Locate the cell with the specified text and output its (x, y) center coordinate. 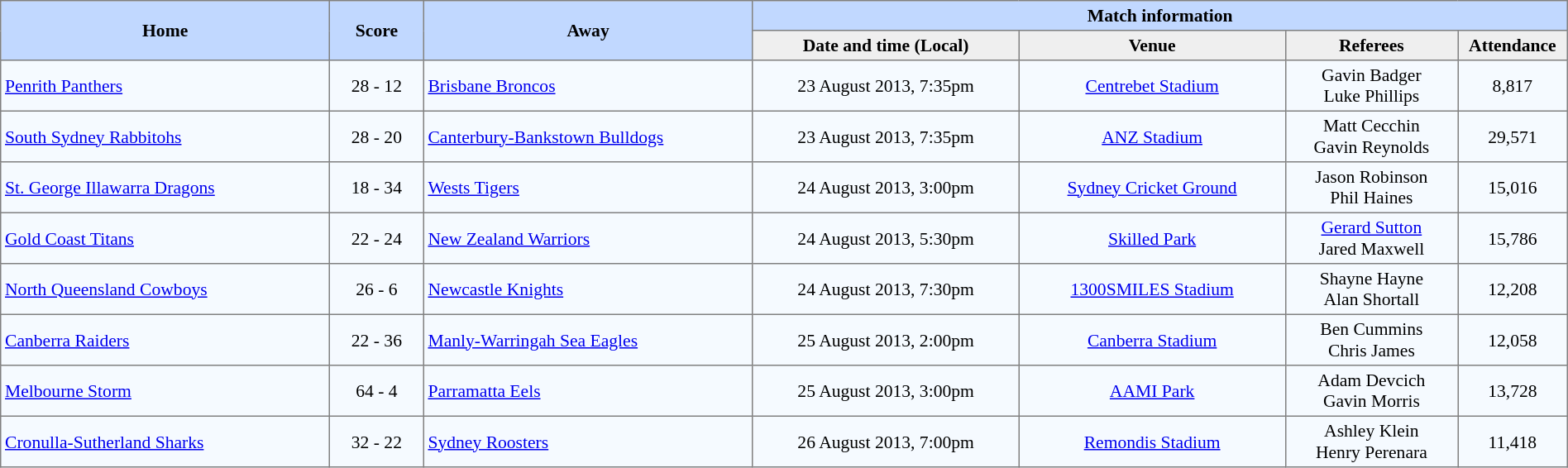
26 August 2013, 7:00pm (886, 442)
Gold Coast Titans (165, 238)
64 - 4 (377, 391)
St. George Illawarra Dragons (165, 188)
Wests Tigers (588, 188)
Match information (1159, 16)
Referees (1371, 45)
12,208 (1513, 289)
15,016 (1513, 188)
24 August 2013, 5:30pm (886, 238)
15,786 (1513, 238)
Sydney Roosters (588, 442)
Newcastle Knights (588, 289)
28 - 20 (377, 136)
18 - 34 (377, 188)
Attendance (1513, 45)
13,728 (1513, 391)
New Zealand Warriors (588, 238)
South Sydney Rabbitohs (165, 136)
Venue (1152, 45)
8,817 (1513, 86)
Cronulla-Sutherland Sharks (165, 442)
32 - 22 (377, 442)
AAMI Park (1152, 391)
North Queensland Cowboys (165, 289)
Parramatta Eels (588, 391)
Canberra Raiders (165, 340)
Score (377, 31)
24 August 2013, 3:00pm (886, 188)
Matt CecchinGavin Reynolds (1371, 136)
Canberra Stadium (1152, 340)
24 August 2013, 7:30pm (886, 289)
Penrith Panthers (165, 86)
Ben CumminsChris James (1371, 340)
Away (588, 31)
22 - 24 (377, 238)
Gavin BadgerLuke Phillips (1371, 86)
28 - 12 (377, 86)
Home (165, 31)
Shayne HayneAlan Shortall (1371, 289)
Adam DevcichGavin Morris (1371, 391)
Date and time (Local) (886, 45)
Jason RobinsonPhil Haines (1371, 188)
25 August 2013, 2:00pm (886, 340)
ANZ Stadium (1152, 136)
Remondis Stadium (1152, 442)
1300SMILES Stadium (1152, 289)
Melbourne Storm (165, 391)
Gerard SuttonJared Maxwell (1371, 238)
25 August 2013, 3:00pm (886, 391)
Sydney Cricket Ground (1152, 188)
11,418 (1513, 442)
Centrebet Stadium (1152, 86)
29,571 (1513, 136)
12,058 (1513, 340)
22 - 36 (377, 340)
Brisbane Broncos (588, 86)
Canterbury-Bankstown Bulldogs (588, 136)
26 - 6 (377, 289)
Ashley KleinHenry Perenara (1371, 442)
Manly-Warringah Sea Eagles (588, 340)
Skilled Park (1152, 238)
